Scan for the cell matching the given text and deliver its (X, Y) coordinate at center. 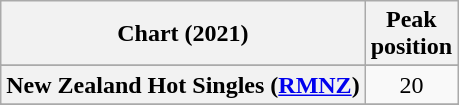
Peakposition (411, 34)
New Zealand Hot Singles (RMNZ) (183, 85)
20 (411, 85)
Chart (2021) (183, 34)
